Scan for the cell matching the given text and deliver its (x, y) coordinate at center. 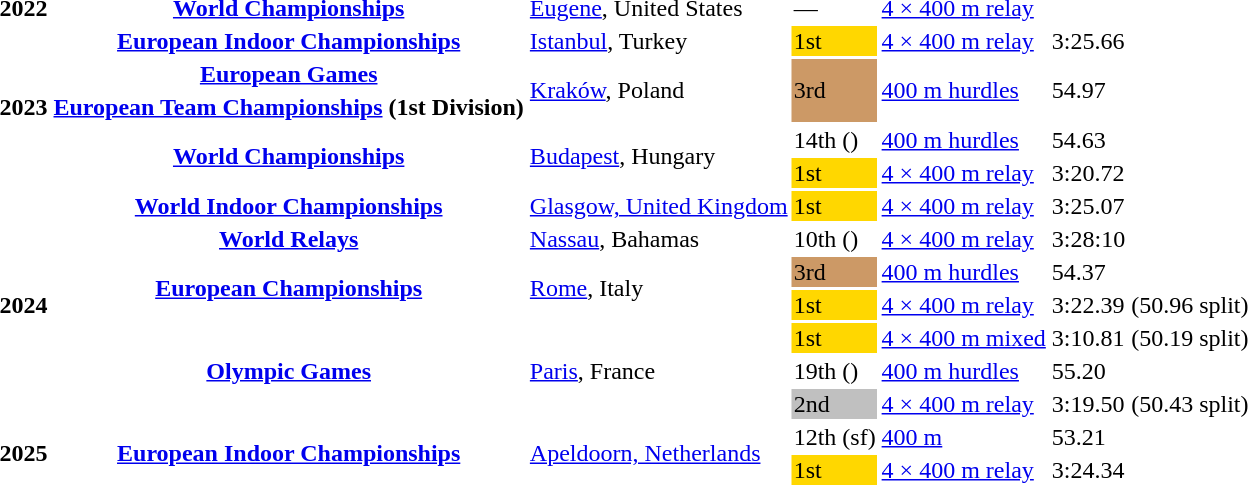
2nd (834, 404)
Rome, Italy (658, 288)
3:24.34 (1088, 470)
55.20 (1088, 371)
European Team Championships (1st Division) (288, 107)
European Games (288, 74)
Budapest, Hungary (658, 156)
4 × 400 m mixed (964, 338)
19th () (834, 371)
Nassau, Bahamas (658, 239)
3:25.66 (1088, 41)
14th () (834, 140)
Kraków, Poland (658, 90)
54.37 (1088, 272)
3:22.39 (1088, 305)
53.21 (1088, 437)
World Championships (288, 156)
World Indoor Championships (288, 206)
3:20.72 (1088, 173)
Paris, France (658, 371)
Glasgow, United Kingdom (658, 206)
3:10.81 (1088, 338)
54.63 (1088, 140)
European Championships (288, 288)
World Relays (288, 239)
10th () (834, 239)
400 m (964, 437)
12th (sf) (834, 437)
3:25.07 (1088, 206)
Istanbul, Turkey (658, 41)
3:28:10 (1088, 239)
Olympic Games (288, 371)
54.97 (1088, 90)
Apeldoorn, Netherlands (658, 454)
3:19.50 (1088, 404)
